Search for the cell housing the specified text and yield its (x, y) center coordinate. 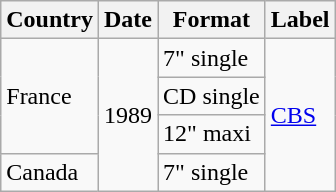
Country (50, 20)
12" maxi (212, 134)
1989 (128, 115)
CD single (212, 96)
Date (128, 20)
CBS (300, 115)
France (50, 96)
Canada (50, 172)
Label (300, 20)
Format (212, 20)
